Extract the [x, y] coordinate from the center of the cell holding the provided text.  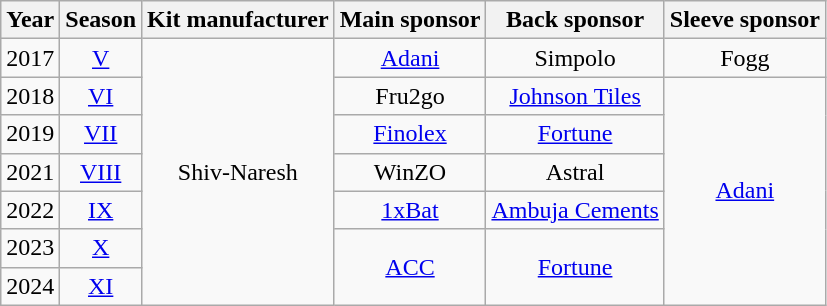
ACC [410, 267]
2024 [30, 286]
Astral [575, 172]
IX [101, 210]
1xBat [410, 210]
2022 [30, 210]
Season [101, 20]
Simpolo [575, 58]
Year [30, 20]
2021 [30, 172]
WinZO [410, 172]
Sleeve sponsor [744, 20]
Fogg [744, 58]
Shiv-Naresh [238, 172]
VIII [101, 172]
X [101, 248]
Main sponsor [410, 20]
XI [101, 286]
Fru2go [410, 96]
VII [101, 134]
Kit manufacturer [238, 20]
Ambuja Cements [575, 210]
2019 [30, 134]
Johnson Tiles [575, 96]
2018 [30, 96]
V [101, 58]
VI [101, 96]
2017 [30, 58]
Back sponsor [575, 20]
Finolex [410, 134]
2023 [30, 248]
